Provide the (X, Y) coordinate of the cell's center where the given text is located.  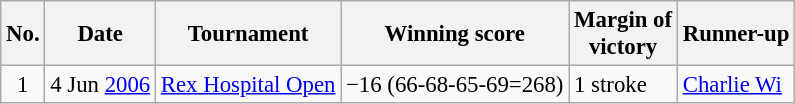
1 stroke (624, 85)
Charlie Wi (736, 85)
−16 (66-68-65-69=268) (455, 85)
Date (100, 34)
1 (23, 85)
4 Jun 2006 (100, 85)
Winning score (455, 34)
Tournament (248, 34)
Runner-up (736, 34)
Margin ofvictory (624, 34)
No. (23, 34)
Rex Hospital Open (248, 85)
